Capture the cell that displays the provided text and extract its [X, Y] central coordinate. 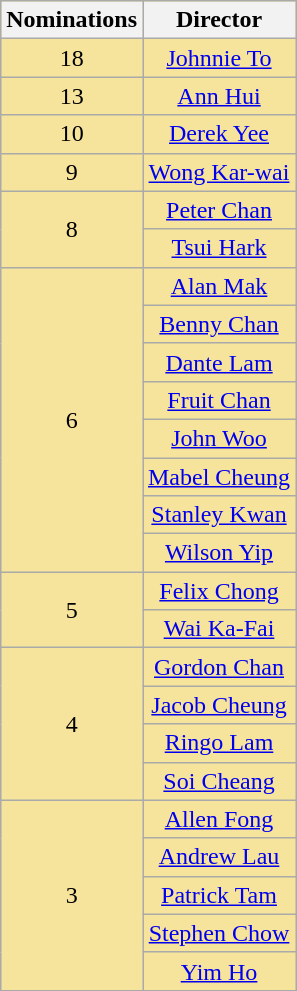
Wilson Yip [218, 553]
8 [72, 229]
Fruit Chan [218, 400]
Nominations [72, 20]
Patrick Tam [218, 895]
Allen Fong [218, 819]
Yim Ho [218, 971]
Tsui Hark [218, 248]
Wong Kar-wai [218, 172]
Peter Chan [218, 210]
Andrew Lau [218, 857]
John Woo [218, 438]
Johnnie To [218, 58]
Gordon Chan [218, 667]
Felix Chong [218, 591]
Stephen Chow [218, 933]
Alan Mak [218, 286]
Derek Yee [218, 134]
Director [218, 20]
18 [72, 58]
Mabel Cheung [218, 477]
3 [72, 895]
Benny Chan [218, 324]
Soi Cheang [218, 781]
Wai Ka-Fai [218, 629]
Dante Lam [218, 362]
5 [72, 610]
10 [72, 134]
6 [72, 419]
9 [72, 172]
13 [72, 96]
Ann Hui [218, 96]
Ringo Lam [218, 743]
Stanley Kwan [218, 515]
4 [72, 724]
Jacob Cheung [218, 705]
